Locate the cell with the specified text and output its [X, Y] center coordinate. 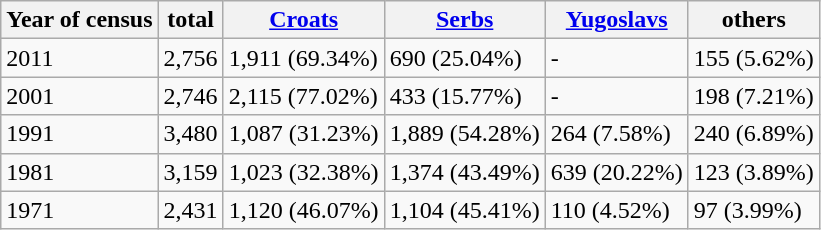
1,087 (31.23%) [304, 134]
110 (4.52%) [616, 210]
1,023 (32.38%) [304, 172]
1,120 (46.07%) [304, 210]
433 (15.77%) [464, 96]
1,374 (43.49%) [464, 172]
total [190, 20]
1991 [80, 134]
1981 [80, 172]
Yugoslavs [616, 20]
2001 [80, 96]
123 (3.89%) [754, 172]
2,115 (77.02%) [304, 96]
240 (6.89%) [754, 134]
690 (25.04%) [464, 58]
3,159 [190, 172]
2,746 [190, 96]
198 (7.21%) [754, 96]
1,911 (69.34%) [304, 58]
Serbs [464, 20]
3,480 [190, 134]
Year of census [80, 20]
1971 [80, 210]
1,104 (45.41%) [464, 210]
264 (7.58%) [616, 134]
1,889 (54.28%) [464, 134]
2,756 [190, 58]
639 (20.22%) [616, 172]
155 (5.62%) [754, 58]
2,431 [190, 210]
Croats [304, 20]
97 (3.99%) [754, 210]
2011 [80, 58]
others [754, 20]
